Identify which cell holds the provided text, then report its (x, y) central coordinate. 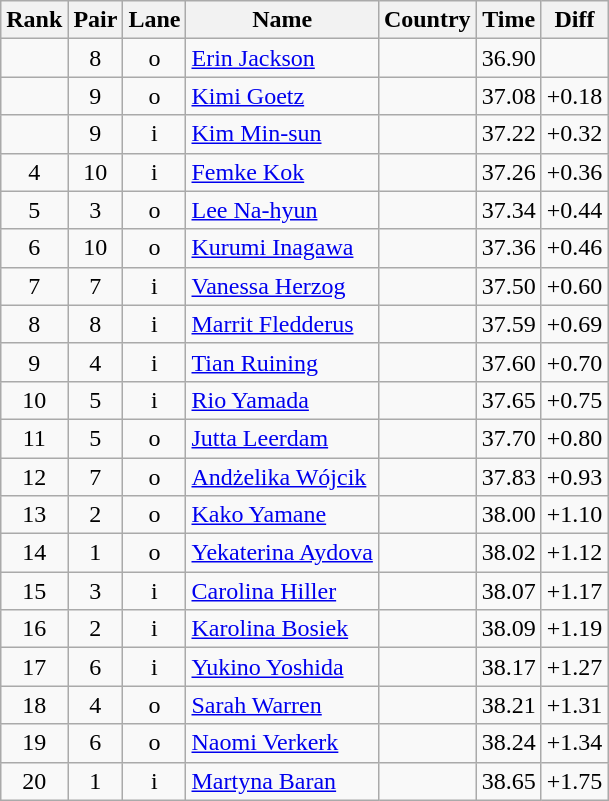
+1.75 (574, 781)
Time (508, 20)
Rank (34, 20)
17 (34, 667)
+0.75 (574, 400)
15 (34, 591)
Country (427, 20)
20 (34, 781)
Erin Jackson (282, 58)
37.65 (508, 400)
Kim Min-sun (282, 134)
Rio Yamada (282, 400)
+1.10 (574, 515)
+0.80 (574, 438)
Naomi Verkerk (282, 743)
Kako Yamane (282, 515)
Andżelika Wójcik (282, 477)
Jutta Leerdam (282, 438)
+1.19 (574, 629)
Vanessa Herzog (282, 286)
Femke Kok (282, 172)
Lane (154, 20)
13 (34, 515)
38.65 (508, 781)
Tian Ruining (282, 362)
38.24 (508, 743)
38.17 (508, 667)
16 (34, 629)
36.90 (508, 58)
Kurumi Inagawa (282, 248)
Yukino Yoshida (282, 667)
37.22 (508, 134)
+0.46 (574, 248)
Carolina Hiller (282, 591)
Lee Na-hyun (282, 210)
18 (34, 705)
+0.44 (574, 210)
19 (34, 743)
37.34 (508, 210)
+1.34 (574, 743)
Kimi Goetz (282, 96)
37.83 (508, 477)
Name (282, 20)
38.07 (508, 591)
38.21 (508, 705)
Martyna Baran (282, 781)
12 (34, 477)
+0.69 (574, 324)
38.09 (508, 629)
Yekaterina Aydova (282, 553)
37.60 (508, 362)
+0.18 (574, 96)
11 (34, 438)
14 (34, 553)
38.00 (508, 515)
37.36 (508, 248)
Sarah Warren (282, 705)
+1.12 (574, 553)
37.50 (508, 286)
+1.27 (574, 667)
Karolina Bosiek (282, 629)
Pair (96, 20)
+0.93 (574, 477)
37.59 (508, 324)
+0.36 (574, 172)
38.02 (508, 553)
+1.31 (574, 705)
37.70 (508, 438)
37.08 (508, 96)
37.26 (508, 172)
+0.70 (574, 362)
Diff (574, 20)
+1.17 (574, 591)
+0.60 (574, 286)
Marrit Fledderus (282, 324)
+0.32 (574, 134)
